Search for the cell housing the specified text and yield its (X, Y) center coordinate. 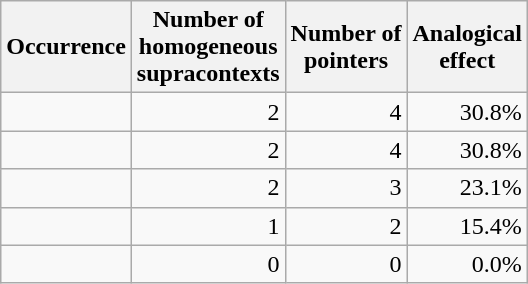
Occurrence (66, 47)
23.1% (467, 188)
3 (346, 188)
1 (208, 226)
0.0% (467, 264)
Analogicaleffect (467, 47)
15.4% (467, 226)
Number ofpointers (346, 47)
Number ofhomogeneoussupracontexts (208, 47)
